Detect which cell encompasses the target text, then output its (x, y) center coordinate. 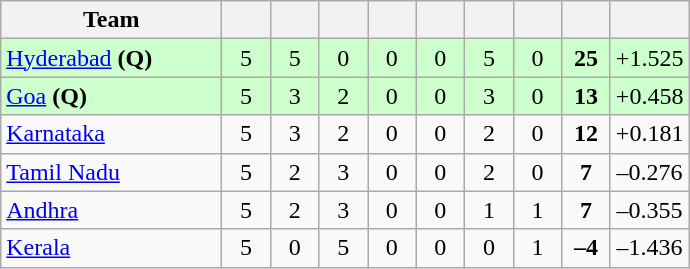
+0.458 (650, 96)
Tamil Nadu (112, 172)
Team (112, 20)
12 (586, 134)
Goa (Q) (112, 96)
–1.436 (650, 248)
25 (586, 58)
Kerala (112, 248)
Hyderabad (Q) (112, 58)
+0.181 (650, 134)
13 (586, 96)
Andhra (112, 210)
Karnataka (112, 134)
–0.355 (650, 210)
–0.276 (650, 172)
–4 (586, 248)
+1.525 (650, 58)
